Output the [X, Y] coordinate of the center of the cell containing the given text.  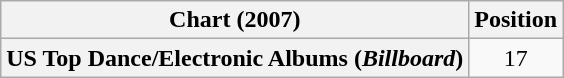
Chart (2007) [235, 20]
17 [516, 58]
Position [516, 20]
US Top Dance/Electronic Albums (Billboard) [235, 58]
